From the cell containing the given text, extract its center point as [x, y] coordinate. 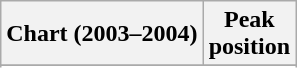
Peakposition [249, 34]
Chart (2003–2004) [102, 34]
